Extract the (X, Y) coordinate from the center of the cell holding the provided text.  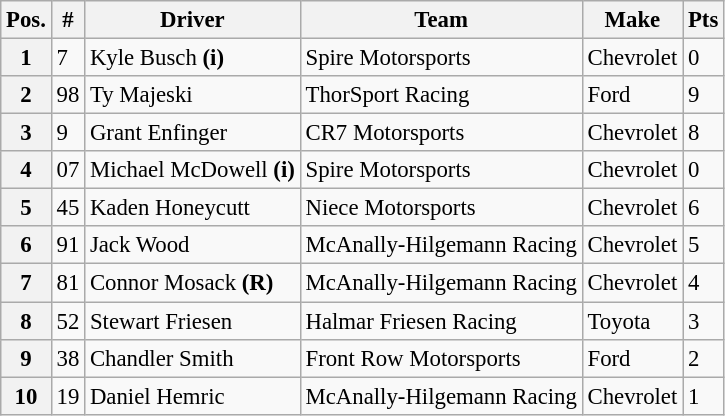
Daniel Hemric (193, 396)
Grant Enfinger (193, 133)
# (68, 20)
Kaden Honeycutt (193, 208)
CR7 Motorsports (441, 133)
Front Row Motorsports (441, 358)
Stewart Friesen (193, 321)
Ty Majeski (193, 95)
ThorSport Racing (441, 95)
Michael McDowell (i) (193, 170)
Team (441, 20)
Pos. (26, 20)
Kyle Busch (i) (193, 58)
Halmar Friesen Racing (441, 321)
52 (68, 321)
Connor Mosack (R) (193, 283)
98 (68, 95)
10 (26, 396)
Jack Wood (193, 245)
Toyota (632, 321)
45 (68, 208)
07 (68, 170)
91 (68, 245)
Make (632, 20)
19 (68, 396)
Chandler Smith (193, 358)
81 (68, 283)
Driver (193, 20)
Niece Motorsports (441, 208)
38 (68, 358)
Pts (704, 20)
